Determine the (x, y) coordinate at the center of the cell enclosing the given text.  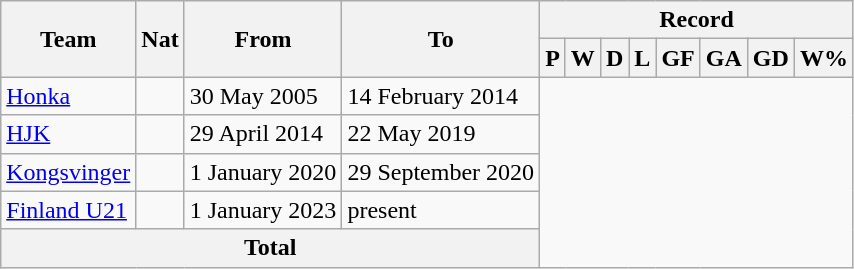
GF (678, 58)
Finland U21 (68, 210)
1 January 2023 (263, 210)
L (642, 58)
1 January 2020 (263, 172)
GA (724, 58)
29 April 2014 (263, 134)
To (441, 39)
GD (770, 58)
present (441, 210)
W (582, 58)
From (263, 39)
Record (697, 20)
D (614, 58)
22 May 2019 (441, 134)
14 February 2014 (441, 96)
30 May 2005 (263, 96)
W% (824, 58)
Nat (160, 39)
HJK (68, 134)
Honka (68, 96)
P (553, 58)
Kongsvinger (68, 172)
Total (270, 248)
Team (68, 39)
29 September 2020 (441, 172)
